Capture the cell that displays the provided text and extract its (X, Y) central coordinate. 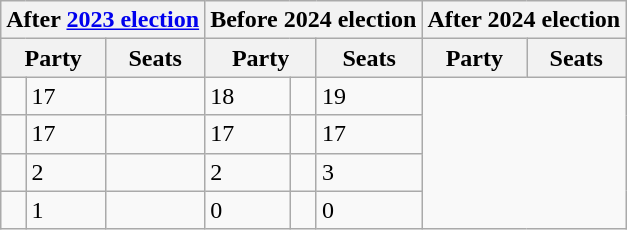
After 2024 election (524, 20)
19 (368, 96)
Before 2024 election (314, 20)
18 (248, 96)
3 (368, 172)
1 (66, 210)
After 2023 election (103, 20)
